For the text-containing cell, return its midpoint in (X, Y) coordinate format. 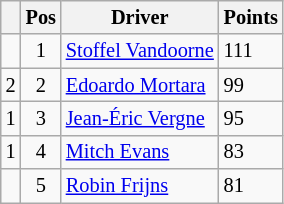
Points (251, 17)
5 (41, 186)
83 (251, 152)
Robin Frijns (140, 186)
Jean-Éric Vergne (140, 118)
Mitch Evans (140, 152)
81 (251, 186)
Stoffel Vandoorne (140, 51)
4 (41, 152)
95 (251, 118)
111 (251, 51)
Driver (140, 17)
3 (41, 118)
Edoardo Mortara (140, 85)
99 (251, 85)
Pos (41, 17)
